Return the [x, y] coordinate for the center point of the cell that contains the specified text.  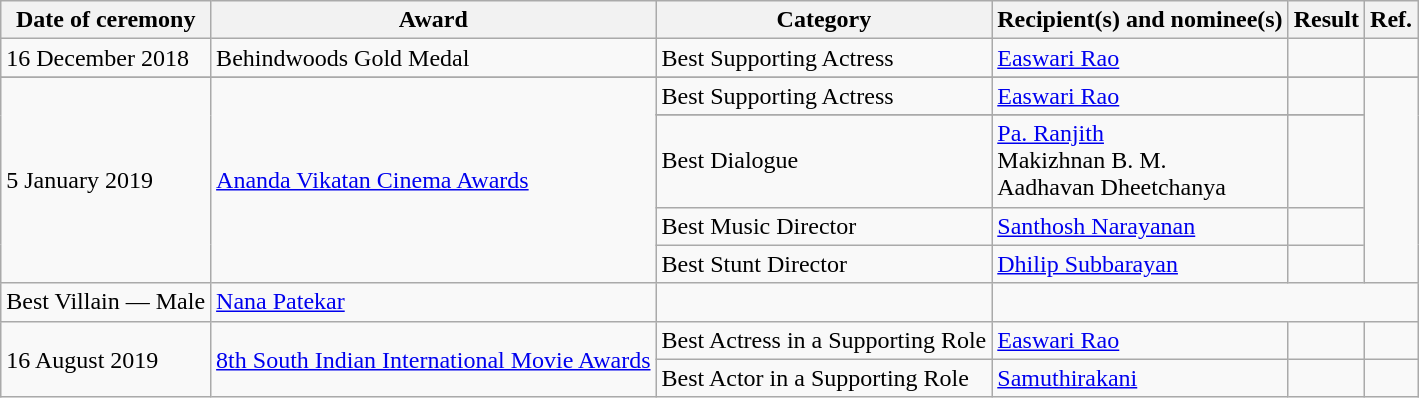
Dhilip Subbarayan [1140, 264]
Best Actor in a Supporting Role [824, 378]
Ananda Vikatan Cinema Awards [434, 180]
5 January 2019 [106, 180]
Award [434, 20]
16 December 2018 [106, 58]
Date of ceremony [106, 20]
Best Villain — Male [106, 302]
Nana Patekar [434, 302]
Behindwoods Gold Medal [434, 58]
8th South Indian International Movie Awards [434, 359]
Best Actress in a Supporting Role [824, 340]
Pa. RanjithMakizhnan B. M.Aadhavan Dheetchanya [1140, 161]
Ref. [1392, 20]
Recipient(s) and nominee(s) [1140, 20]
Samuthirakani [1140, 378]
Result [1326, 20]
Category [824, 20]
Best Music Director [824, 226]
Best Stunt Director [824, 264]
Santhosh Narayanan [1140, 226]
16 August 2019 [106, 359]
Best Dialogue [824, 161]
